Find where the given text appears and provide that cell's center as [x, y] coordinate. 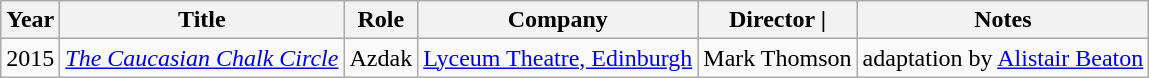
Lyceum Theatre, Edinburgh [558, 58]
2015 [30, 58]
Mark Thomson [778, 58]
The Caucasian Chalk Circle [202, 58]
Director | [778, 20]
Company [558, 20]
Azdak [381, 58]
Notes [1003, 20]
Title [202, 20]
Year [30, 20]
Role [381, 20]
adaptation by Alistair Beaton [1003, 58]
